Scan for the cell matching the given text and deliver its (x, y) coordinate at center. 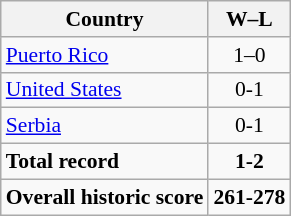
W–L (249, 19)
Puerto Rico (105, 55)
Total record (105, 162)
United States (105, 90)
261-278 (249, 197)
1–0 (249, 55)
Overall historic score (105, 197)
Country (105, 19)
Serbia (105, 126)
1-2 (249, 162)
